Search for the cell housing the specified text and yield its (x, y) center coordinate. 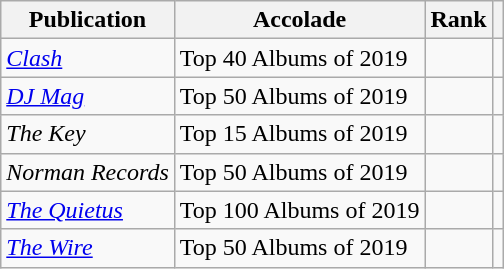
Accolade (300, 20)
Norman Records (88, 172)
Top 100 Albums of 2019 (300, 210)
Top 40 Albums of 2019 (300, 58)
Publication (88, 20)
The Quietus (88, 210)
The Key (88, 134)
The Wire (88, 248)
DJ Mag (88, 96)
Rank (458, 20)
Clash (88, 58)
Top 15 Albums of 2019 (300, 134)
